For the text-containing cell, return its midpoint in (x, y) coordinate format. 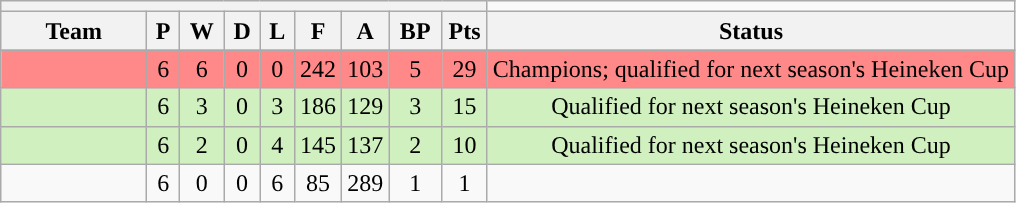
D (242, 31)
L (277, 31)
Champions; qualified for next season's Heineken Cup (750, 69)
15 (465, 107)
129 (366, 107)
85 (318, 183)
A (366, 31)
145 (318, 145)
137 (366, 145)
186 (318, 107)
289 (366, 183)
10 (465, 145)
242 (318, 69)
W (202, 31)
29 (465, 69)
Team (74, 31)
5 (416, 69)
Status (750, 31)
Pts (465, 31)
BP (416, 31)
103 (366, 69)
4 (277, 145)
F (318, 31)
P (164, 31)
